Output the [x, y] coordinate of the center of the cell containing the given text.  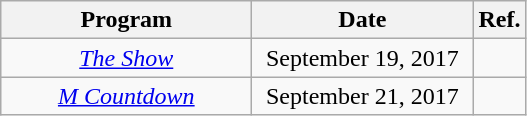
Date [362, 20]
Ref. [500, 20]
September 19, 2017 [362, 58]
M Countdown [126, 96]
The Show [126, 58]
Program [126, 20]
September 21, 2017 [362, 96]
